Scan for the cell matching the given text and deliver its (X, Y) coordinate at center. 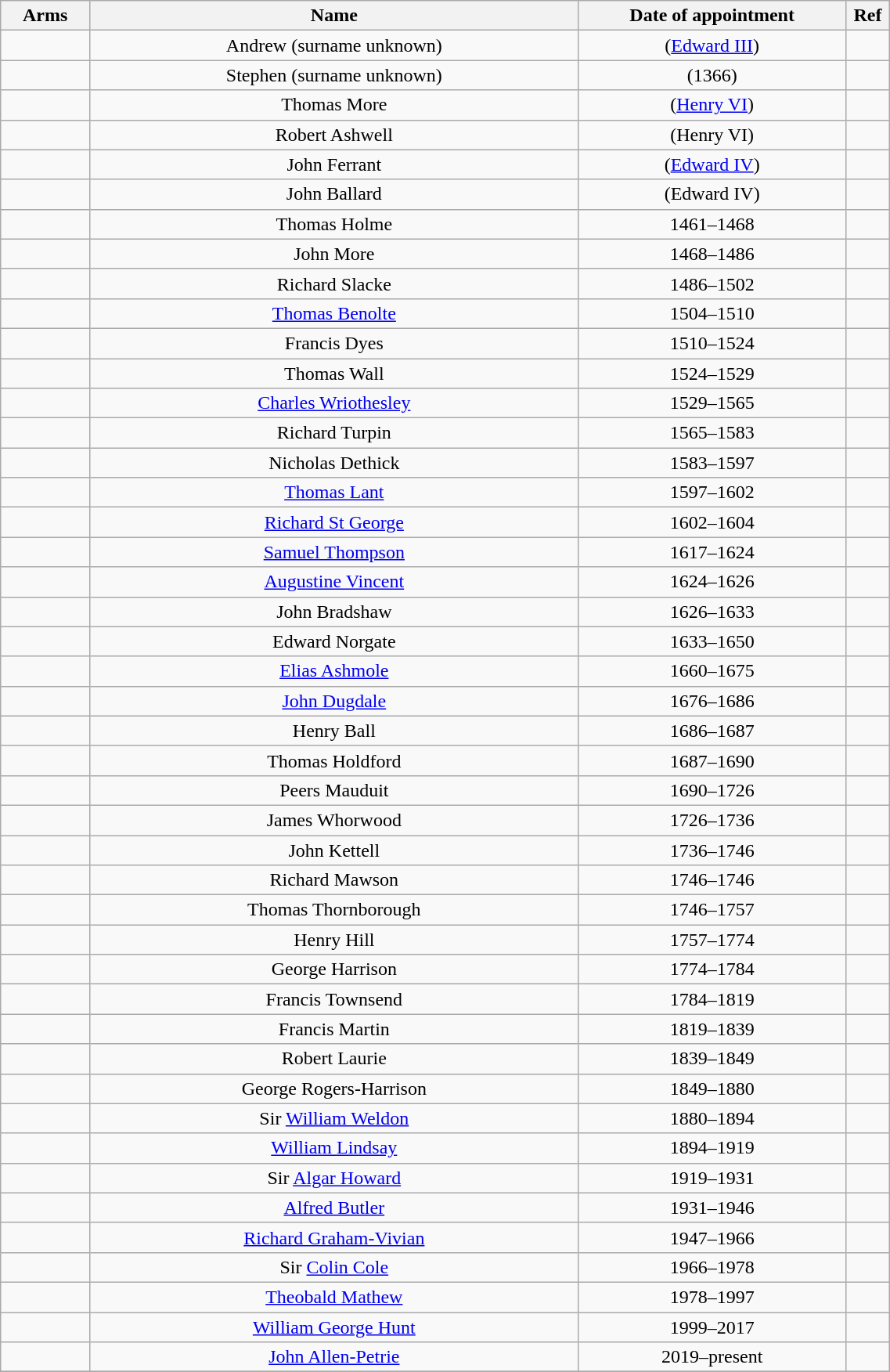
1690–1726 (712, 790)
Thomas Thornborough (333, 910)
Richard Mawson (333, 880)
Francis Martin (333, 1029)
Peers Mauduit (333, 790)
1746–1757 (712, 910)
Thomas Wall (333, 374)
Nicholas Dethick (333, 463)
1880–1894 (712, 1118)
1597–1602 (712, 493)
Richard St George (333, 522)
1966–1978 (712, 1267)
Augustine Vincent (333, 582)
1819–1839 (712, 1029)
Andrew (surname unknown) (333, 45)
Arms (45, 16)
1686–1687 (712, 731)
William George Hunt (333, 1327)
Richard Turpin (333, 433)
George Harrison (333, 969)
1524–1529 (712, 374)
George Rogers-Harrison (333, 1089)
1919–1931 (712, 1178)
James Whorwood (333, 820)
Henry Ball (333, 731)
1784–1819 (712, 999)
Francis Dyes (333, 343)
2019–present (712, 1357)
Thomas Holme (333, 224)
1583–1597 (712, 463)
Name (333, 16)
1894–1919 (712, 1148)
(Edward III) (712, 45)
Robert Laurie (333, 1059)
John Ferrant (333, 164)
Thomas Benolte (333, 313)
1529–1565 (712, 403)
1510–1524 (712, 343)
John Bradshaw (333, 612)
John Dugdale (333, 701)
1726–1736 (712, 820)
1839–1849 (712, 1059)
Francis Townsend (333, 999)
1999–2017 (712, 1327)
(1366) (712, 75)
Thomas Holdford (333, 760)
1565–1583 (712, 433)
Alfred Butler (333, 1208)
Thomas Lant (333, 493)
1774–1784 (712, 969)
Henry Hill (333, 940)
John Ballard (333, 194)
1504–1510 (712, 313)
1468–1486 (712, 254)
1849–1880 (712, 1089)
Charles Wriothesley (333, 403)
Robert Ashwell (333, 135)
1757–1774 (712, 940)
1978–1997 (712, 1297)
1687–1690 (712, 760)
Samuel Thompson (333, 552)
1617–1624 (712, 552)
Stephen (surname unknown) (333, 75)
1486–1502 (712, 283)
1676–1686 (712, 701)
Ref (867, 16)
1660–1675 (712, 671)
1931–1946 (712, 1208)
1746–1746 (712, 880)
Elias Ashmole (333, 671)
Thomas More (333, 105)
John Allen-Petrie (333, 1357)
1736–1746 (712, 850)
John Kettell (333, 850)
Edward Norgate (333, 641)
1624–1626 (712, 582)
1602–1604 (712, 522)
1633–1650 (712, 641)
1461–1468 (712, 224)
Theobald Mathew (333, 1297)
John More (333, 254)
Richard Slacke (333, 283)
1947–1966 (712, 1237)
Date of appointment (712, 16)
Sir Colin Cole (333, 1267)
William Lindsay (333, 1148)
Richard Graham-Vivian (333, 1237)
Sir William Weldon (333, 1118)
Sir Algar Howard (333, 1178)
1626–1633 (712, 612)
